For the text-containing cell, return its midpoint in (x, y) coordinate format. 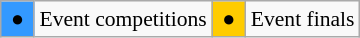
Event finals (303, 19)
Event competitions (122, 19)
